Return [x, y] of the center of cell containing provided text 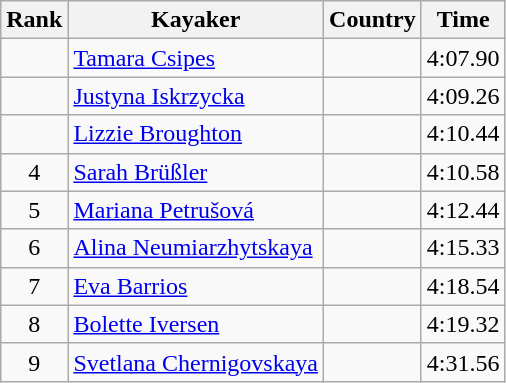
6 [34, 248]
4:15.33 [463, 248]
4:19.32 [463, 324]
Svetlana Chernigovskaya [196, 362]
Eva Barrios [196, 286]
Kayaker [196, 20]
8 [34, 324]
Justyna Iskrzycka [196, 96]
Sarah Brüßler [196, 172]
4:09.26 [463, 96]
Time [463, 20]
Mariana Petrušová [196, 210]
Country [373, 20]
4:07.90 [463, 58]
Tamara Csipes [196, 58]
4:10.44 [463, 134]
7 [34, 286]
4 [34, 172]
9 [34, 362]
Lizzie Broughton [196, 134]
4:12.44 [463, 210]
Alina Neumiarzhytskaya [196, 248]
4:10.58 [463, 172]
5 [34, 210]
4:18.54 [463, 286]
4:31.56 [463, 362]
Bolette Iversen [196, 324]
Rank [34, 20]
